Extract the (X, Y) coordinate from the center of the cell holding the provided text.  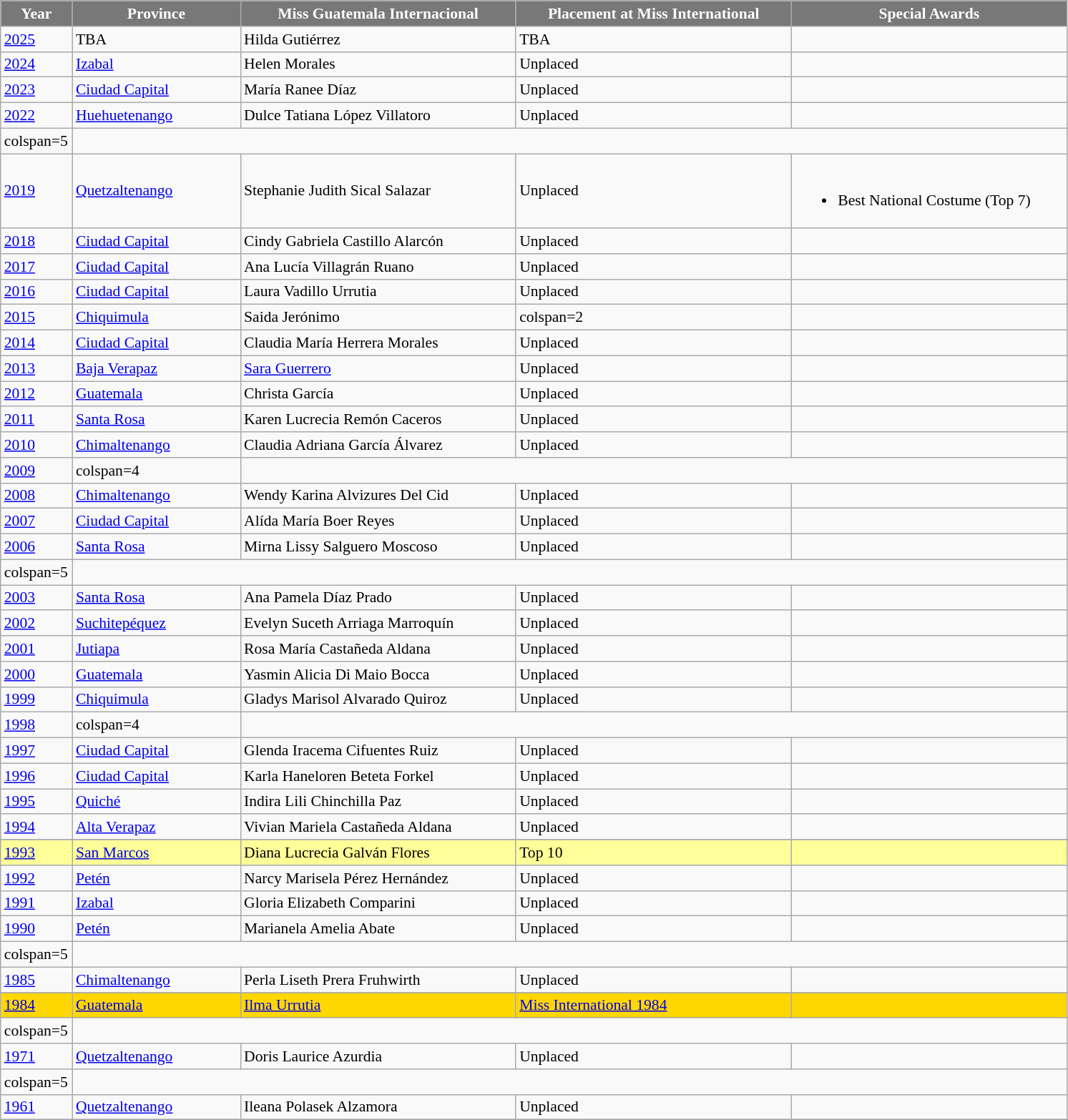
Top 10 (654, 853)
2000 (36, 674)
2025 (36, 39)
Diana Lucrecia Galván Flores (378, 853)
Province (156, 14)
Karla Haneloren Beteta Forkel (378, 776)
1999 (36, 699)
Gladys Marisol Alvarado Quiroz (378, 699)
Stephanie Judith Sical Salazar (378, 191)
Karen Lucrecia Remón Caceros (378, 420)
2011 (36, 420)
1998 (36, 725)
Alída María Boer Reyes (378, 521)
2014 (36, 343)
colspan=2 (654, 318)
1990 (36, 929)
2003 (36, 598)
Miss Guatemala Internacional (378, 14)
Special Awards (929, 14)
Perla Liseth Prera Fruhwirth (378, 980)
2009 (36, 471)
Glenda Iracema Cifuentes Ruiz (378, 751)
2002 (36, 624)
1997 (36, 751)
Evelyn Suceth Arriaga Marroquín (378, 624)
1994 (36, 827)
Narcy Marisela Pérez Hernández (378, 878)
2024 (36, 64)
Helen Morales (378, 64)
2001 (36, 649)
2018 (36, 241)
1991 (36, 903)
Best National Costume (Top 7) (929, 191)
Hilda Gutiérrez (378, 39)
Christa García (378, 394)
1985 (36, 980)
Yasmin Alicia Di Maio Bocca (378, 674)
2023 (36, 90)
Quiché (156, 802)
Ilma Urrutia (378, 1006)
Laura Vadillo Urrutia (378, 292)
1971 (36, 1056)
1961 (36, 1107)
2022 (36, 116)
Doris Laurice Azurdia (378, 1056)
Year (36, 14)
2013 (36, 368)
Claudia María Herrera Morales (378, 343)
1995 (36, 802)
Mirna Lissy Salguero Moscoso (378, 547)
Marianela Amelia Abate (378, 929)
Ana Pamela Díaz Prado (378, 598)
2017 (36, 267)
Rosa María Castañeda Aldana (378, 649)
2008 (36, 496)
1992 (36, 878)
Saida Jerónimo (378, 318)
1984 (36, 1006)
Jutiapa (156, 649)
Claudia Adriana García Álvarez (378, 445)
2010 (36, 445)
2012 (36, 394)
Wendy Karina Alvizures Del Cid (378, 496)
María Ranee Díaz (378, 90)
Baja Verapaz (156, 368)
Huehuetenango (156, 116)
1993 (36, 853)
Dulce Tatiana López Villatoro (378, 116)
2007 (36, 521)
Ana Lucía Villagrán Ruano (378, 267)
2016 (36, 292)
Sara Guerrero (378, 368)
2006 (36, 547)
Cindy Gabriela Castillo Alarcón (378, 241)
Placement at Miss International (654, 14)
Gloria Elizabeth Comparini (378, 903)
San Marcos (156, 853)
Ileana Polasek Alzamora (378, 1107)
Indira Lili Chinchilla Paz (378, 802)
2015 (36, 318)
Vivian Mariela Castañeda Aldana (378, 827)
Miss International 1984 (654, 1006)
Suchitepéquez (156, 624)
Alta Verapaz (156, 827)
2019 (36, 191)
1996 (36, 776)
